Determine the [x, y] coordinate at the center of the cell enclosing the given text.  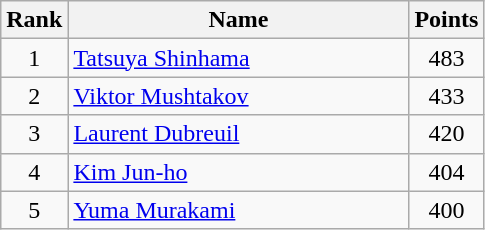
420 [446, 134]
2 [34, 96]
4 [34, 172]
Yuma Murakami [238, 210]
Name [238, 20]
Viktor Mushtakov [238, 96]
Points [446, 20]
Kim Jun-ho [238, 172]
5 [34, 210]
1 [34, 58]
483 [446, 58]
Laurent Dubreuil [238, 134]
Rank [34, 20]
404 [446, 172]
400 [446, 210]
Tatsuya Shinhama [238, 58]
433 [446, 96]
3 [34, 134]
